Return the (X, Y) coordinate for the center point of the cell that contains the specified text.  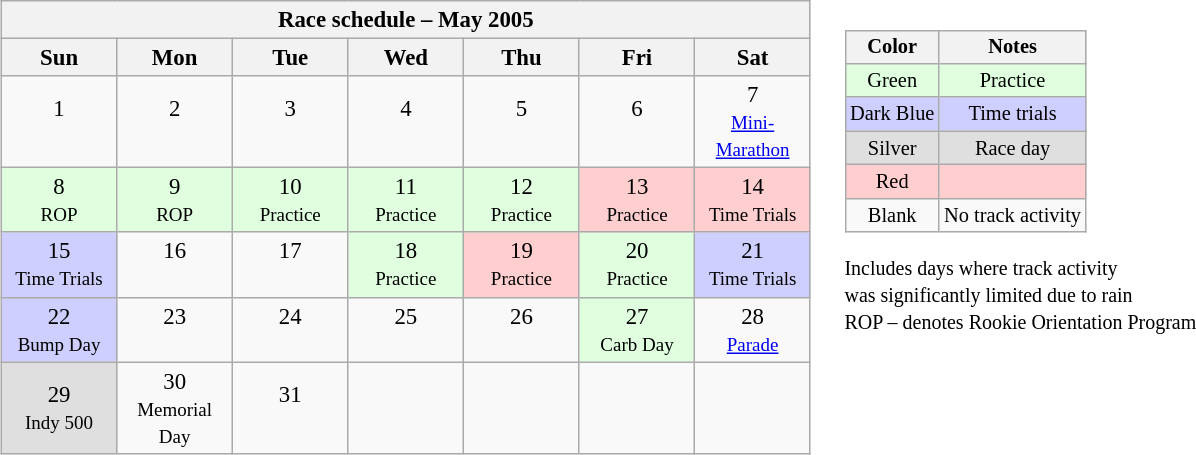
Practice (1012, 81)
20Practice (637, 264)
30Memorial Day (175, 408)
Time trials (1012, 114)
13Practice (637, 200)
21Time Trials (753, 264)
24 (290, 330)
19Practice (522, 264)
Mon (175, 58)
No track activity (1012, 215)
Sun (59, 58)
12Practice (522, 200)
2 (175, 122)
25 (406, 330)
15Time Trials (59, 264)
Blank (892, 215)
16 (175, 264)
3 (290, 122)
6 (637, 122)
11Practice (406, 200)
5 (522, 122)
Red (892, 182)
Green (892, 81)
9ROP (175, 200)
18Practice (406, 264)
Race day (1012, 148)
Silver (892, 148)
8ROP (59, 200)
22Bump Day (59, 330)
23 (175, 330)
Fri (637, 58)
Notes (1012, 47)
1 (59, 122)
26 (522, 330)
14Time Trials (753, 200)
27Carb Day (637, 330)
Color (892, 47)
4 (406, 122)
Wed (406, 58)
29Indy 500 (59, 408)
Race schedule – May 2005 (406, 20)
Tue (290, 58)
7Mini-Marathon (753, 122)
Sat (753, 58)
28Parade (753, 330)
Dark Blue (892, 114)
17 (290, 264)
31 (290, 408)
Thu (522, 58)
10Practice (290, 200)
